For the text-containing cell, return its midpoint in (x, y) coordinate format. 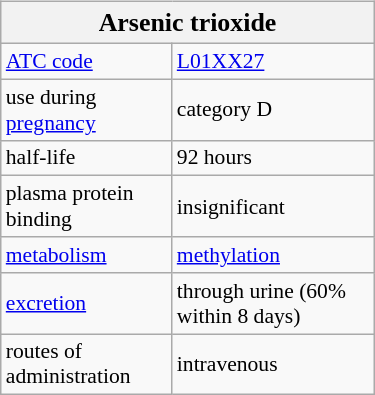
routes of administration (86, 364)
ATC code (86, 61)
excretion (86, 304)
plasma protein binding (86, 206)
intravenous (273, 364)
category D (273, 110)
half-life (86, 158)
L01XX27 (273, 61)
through urine (60% within 8 days) (273, 304)
Arsenic trioxide (188, 23)
insignificant (273, 206)
metabolism (86, 255)
methylation (273, 255)
92 hours (273, 158)
use during pregnancy (86, 110)
